Find where the given text appears and provide that cell's center as [x, y] coordinate. 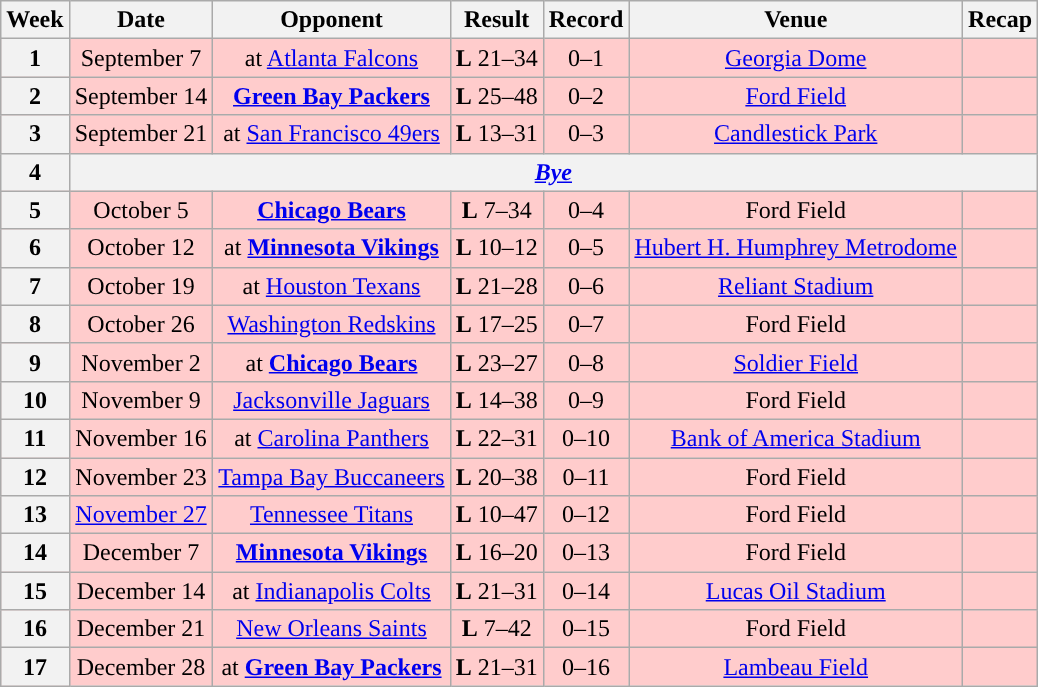
0–3 [586, 134]
Hubert H. Humphrey Metrodome [796, 248]
December 28 [141, 667]
L 22–31 [496, 438]
0–16 [586, 667]
0–2 [586, 96]
November 9 [141, 400]
15 [35, 591]
Bye [553, 172]
L 20–38 [496, 477]
14 [35, 553]
November 23 [141, 477]
0–14 [586, 591]
0–13 [586, 553]
6 [35, 248]
November 2 [141, 362]
L 23–27 [496, 362]
17 [35, 667]
September 21 [141, 134]
at Indianapolis Colts [332, 591]
4 [35, 172]
5 [35, 210]
Venue [796, 20]
2 [35, 96]
Jacksonville Jaguars [332, 400]
12 [35, 477]
at Atlanta Falcons [332, 58]
Washington Redskins [332, 324]
0–12 [586, 515]
Tampa Bay Buccaneers [332, 477]
L 21–28 [496, 286]
October 12 [141, 248]
0–15 [586, 629]
0–9 [586, 400]
Candlestick Park [796, 134]
Chicago Bears [332, 210]
L 21–34 [496, 58]
Soldier Field [796, 362]
L 10–47 [496, 515]
0–8 [586, 362]
0–10 [586, 438]
16 [35, 629]
Green Bay Packers [332, 96]
7 [35, 286]
December 14 [141, 591]
at Chicago Bears [332, 362]
0–1 [586, 58]
Reliant Stadium [796, 286]
L 7–42 [496, 629]
Georgia Dome [796, 58]
Lucas Oil Stadium [796, 591]
September 7 [141, 58]
at Houston Texans [332, 286]
0–6 [586, 286]
0–7 [586, 324]
Opponent [332, 20]
Minnesota Vikings [332, 553]
0–5 [586, 248]
Result [496, 20]
November 16 [141, 438]
L 14–38 [496, 400]
December 7 [141, 553]
at Carolina Panthers [332, 438]
Date [141, 20]
Recap [1000, 20]
11 [35, 438]
November 27 [141, 515]
Record [586, 20]
L 25–48 [496, 96]
L 16–20 [496, 553]
at Minnesota Vikings [332, 248]
Bank of America Stadium [796, 438]
September 14 [141, 96]
L 13–31 [496, 134]
8 [35, 324]
3 [35, 134]
Lambeau Field [796, 667]
9 [35, 362]
Tennessee Titans [332, 515]
L 7–34 [496, 210]
December 21 [141, 629]
at San Francisco 49ers [332, 134]
October 5 [141, 210]
0–4 [586, 210]
13 [35, 515]
New Orleans Saints [332, 629]
Week [35, 20]
L 17–25 [496, 324]
0–11 [586, 477]
1 [35, 58]
October 26 [141, 324]
October 19 [141, 286]
10 [35, 400]
at Green Bay Packers [332, 667]
L 10–12 [496, 248]
